Extract the [X, Y] coordinate from the center of the cell holding the provided text.  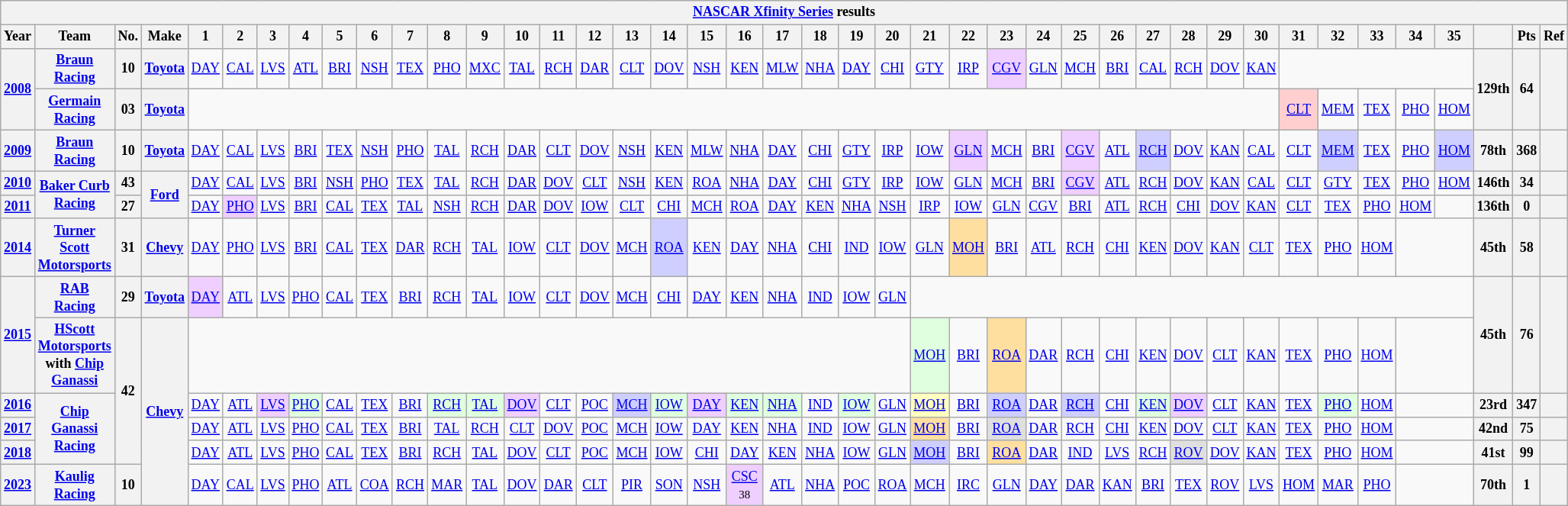
8 [447, 37]
2011 [18, 206]
CSC38 [745, 485]
Team [75, 37]
33 [1376, 37]
21 [929, 37]
2023 [18, 485]
136th [1493, 206]
11 [559, 37]
25 [1080, 37]
23 [1006, 37]
15 [707, 37]
No. [128, 37]
26 [1117, 37]
Kaulig Racing [75, 485]
12 [595, 37]
16 [745, 37]
MXC [485, 69]
22 [969, 37]
64 [1527, 89]
146th [1493, 183]
2016 [18, 404]
NASCAR Xfinity Series results [784, 12]
19 [857, 37]
99 [1527, 452]
Year [18, 37]
129th [1493, 89]
SON [669, 485]
2015 [18, 335]
58 [1527, 247]
Make [165, 37]
42 [128, 391]
3 [273, 37]
41st [1493, 452]
COA [374, 485]
Chip Ganassi Racing [75, 429]
2017 [18, 429]
2018 [18, 452]
2014 [18, 247]
43 [128, 183]
6 [374, 37]
368 [1527, 150]
14 [669, 37]
2 [240, 37]
23rd [1493, 404]
Turner Scott Motorsports [75, 247]
2009 [18, 150]
78th [1493, 150]
70th [1493, 485]
Baker Curb Racing [75, 195]
RAB Racing [75, 298]
35 [1454, 37]
2010 [18, 183]
Ref [1554, 37]
0 [1527, 206]
IRC [969, 485]
24 [1044, 37]
76 [1527, 335]
9 [485, 37]
75 [1527, 429]
Pts [1527, 37]
32 [1338, 37]
347 [1527, 404]
18 [820, 37]
42nd [1493, 429]
30 [1261, 37]
03 [128, 110]
7 [411, 37]
Ford [165, 195]
5 [340, 37]
PIR [632, 485]
17 [783, 37]
4 [305, 37]
HScott Motorsports with Chip Ganassi [75, 356]
Germain Racing [75, 110]
13 [632, 37]
2008 [18, 89]
28 [1189, 37]
20 [893, 37]
